Locate the cell with the specified text and output its [x, y] center coordinate. 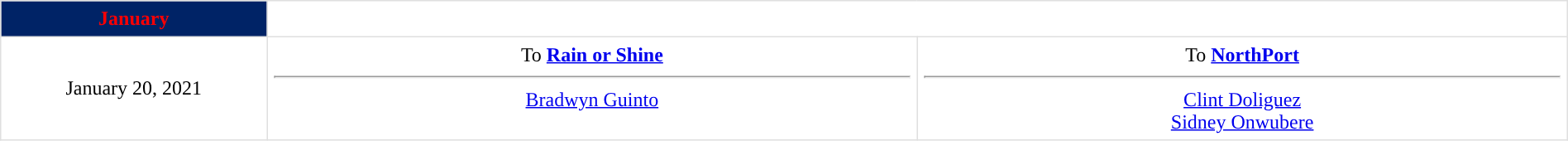
January 20, 2021 [134, 88]
January [134, 19]
To Rain or ShineBradwyn Guinto [592, 88]
To NorthPortClint DoliguezSidney Onwubere [1242, 88]
